Extract the [X, Y] coordinate from the center of the cell holding the provided text.  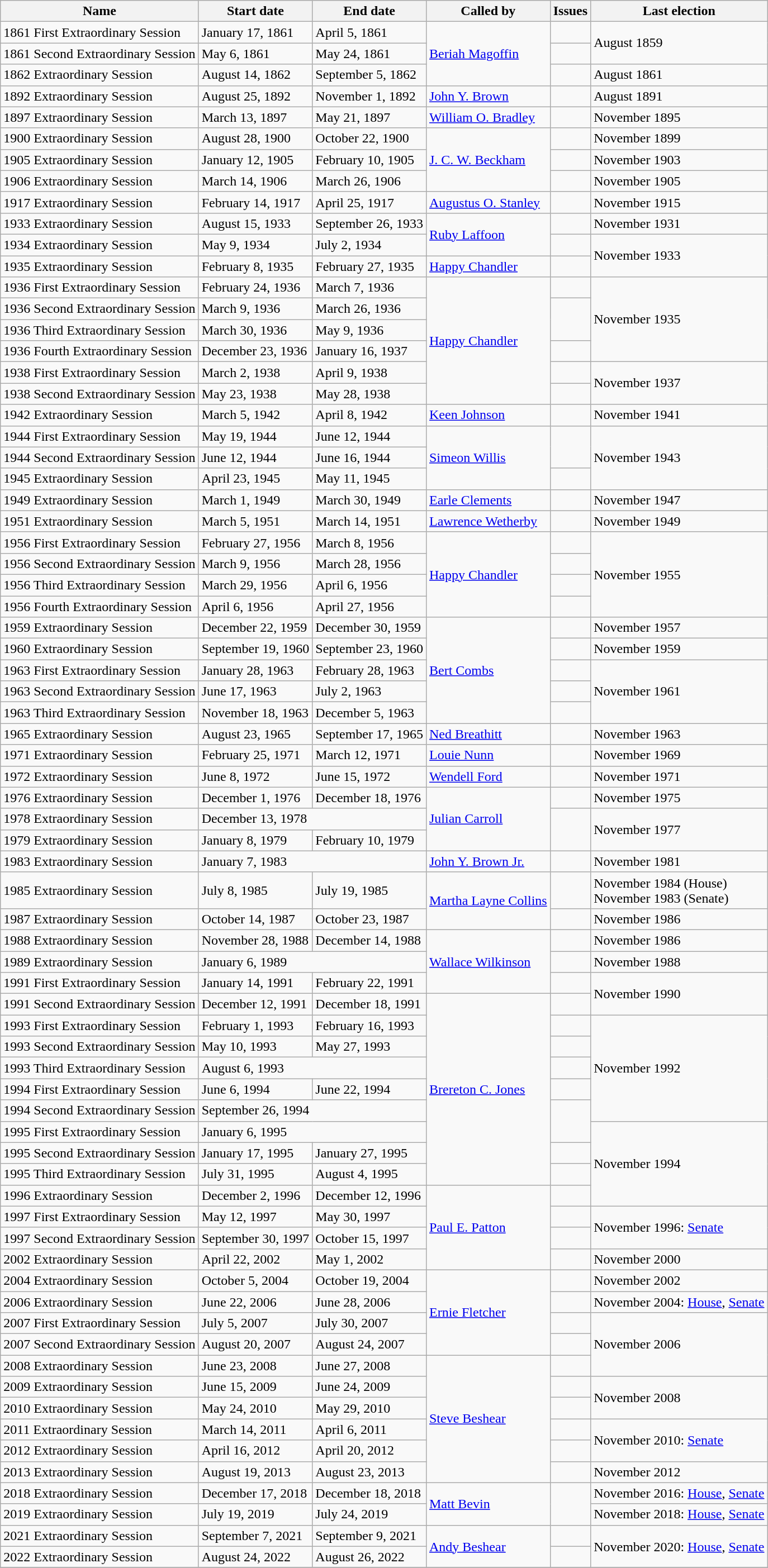
1936 Fourth Extraordinary Session [99, 351]
February 22, 1991 [369, 983]
1983 Extraordinary Session [99, 861]
August 14, 1862 [255, 75]
Start date [255, 11]
November 2004: House, Senate [679, 1302]
August 1861 [679, 75]
1951 Extraordinary Session [99, 521]
September 19, 1960 [255, 649]
May 9, 1936 [369, 330]
1936 Third Extraordinary Session [99, 330]
November 1895 [679, 117]
1963 First Extraordinary Session [99, 670]
February 16, 1993 [369, 1026]
June 24, 2009 [369, 1387]
April 5, 1861 [369, 32]
November 1971 [679, 776]
May 23, 1938 [255, 394]
1976 Extraordinary Session [99, 798]
1987 Extraordinary Session [99, 919]
November 1903 [679, 160]
1996 Extraordinary Session [99, 1195]
November 1905 [679, 181]
March 5, 1951 [255, 521]
1979 Extraordinary Session [99, 840]
February 14, 1917 [255, 202]
2008 Extraordinary Session [99, 1366]
November 1969 [679, 755]
November 1949 [679, 521]
November 1977 [679, 830]
1988 Extraordinary Session [99, 940]
July 30, 2007 [369, 1323]
Lawrence Wetherby [488, 521]
May 24, 1861 [369, 54]
November 2010: Senate [679, 1440]
July 2, 1963 [369, 692]
February 1, 1993 [255, 1026]
1985 Extraordinary Session [99, 890]
May 21, 1897 [369, 117]
May 29, 2010 [369, 1408]
Steve Beshear [488, 1419]
November 2008 [679, 1398]
February 25, 1971 [255, 755]
May 24, 2010 [255, 1408]
November 1963 [679, 734]
Called by [488, 11]
1997 First Extraordinary Session [99, 1217]
1978 Extraordinary Session [99, 819]
October 22, 1900 [369, 139]
December 18, 1976 [369, 798]
Martha Layne Collins [488, 900]
June 6, 1994 [255, 1089]
November 18, 1963 [255, 713]
March 29, 1956 [255, 585]
Beriah Magoffin [488, 54]
Name [99, 11]
2019 Extraordinary Session [99, 1514]
July 8, 1985 [255, 890]
June 15, 2009 [255, 1387]
1944 Second Extraordinary Session [99, 457]
January 12, 1905 [255, 160]
1936 First Extraordinary Session [99, 288]
August 19, 2013 [255, 1472]
1997 Second Extraordinary Session [99, 1238]
March 14, 2011 [255, 1429]
September 17, 1965 [369, 734]
August 6, 1993 [312, 1068]
November 1941 [679, 415]
1956 Third Extraordinary Session [99, 585]
1963 Second Extraordinary Session [99, 692]
2004 Extraordinary Session [99, 1280]
November 1899 [679, 139]
December 23, 1936 [255, 351]
2009 Extraordinary Session [99, 1387]
June 17, 1963 [255, 692]
October 23, 1987 [369, 919]
1991 First Extraordinary Session [99, 983]
January 6, 1995 [312, 1132]
2007 Second Extraordinary Session [99, 1345]
1956 First Extraordinary Session [99, 542]
May 12, 1997 [255, 1217]
July 19, 2019 [255, 1514]
December 12, 1996 [369, 1195]
November 1981 [679, 861]
February 28, 1963 [369, 670]
2012 Extraordinary Session [99, 1451]
January 6, 1989 [312, 961]
December 12, 1991 [255, 1004]
1933 Extraordinary Session [99, 223]
1900 Extraordinary Session [99, 139]
April 25, 1917 [369, 202]
July 24, 2019 [369, 1514]
2022 Extraordinary Session [99, 1557]
1938 First Extraordinary Session [99, 373]
1993 First Extraordinary Session [99, 1026]
November 2020: House, Senate [679, 1546]
November 2012 [679, 1472]
Bert Combs [488, 670]
April 22, 2002 [255, 1259]
July 19, 1985 [369, 890]
September 26, 1933 [369, 223]
April 27, 1956 [369, 606]
1892 Extraordinary Session [99, 96]
John Y. Brown [488, 96]
March 8, 1956 [369, 542]
February 27, 1956 [255, 542]
January 14, 1991 [255, 983]
November 1988 [679, 961]
December 22, 1959 [255, 628]
John Y. Brown Jr. [488, 861]
June 15, 1972 [369, 776]
November 28, 1988 [255, 940]
1944 First Extraordinary Session [99, 436]
December 2, 1996 [255, 1195]
November 1984 (House)November 1983 (Senate) [679, 890]
November 2018: House, Senate [679, 1514]
November 2016: House, Senate [679, 1493]
March 30, 1936 [255, 330]
February 10, 1905 [369, 160]
1861 Second Extraordinary Session [99, 54]
March 12, 1971 [369, 755]
2013 Extraordinary Session [99, 1472]
Louie Nunn [488, 755]
May 30, 1997 [369, 1217]
2018 Extraordinary Session [99, 1493]
1862 Extraordinary Session [99, 75]
April 23, 1945 [255, 479]
December 1, 1976 [255, 798]
Wallace Wilkinson [488, 961]
Keen Johnson [488, 415]
Simeon Willis [488, 457]
December 18, 1991 [369, 1004]
December 13, 1978 [312, 819]
Augustus O. Stanley [488, 202]
May 27, 1993 [369, 1047]
October 15, 1997 [369, 1238]
January 17, 1995 [255, 1153]
March 30, 1949 [369, 500]
November 1931 [679, 223]
1906 Extraordinary Session [99, 181]
April 20, 2012 [369, 1451]
June 23, 2008 [255, 1366]
July 5, 2007 [255, 1323]
June 27, 2008 [369, 1366]
1995 First Extraordinary Session [99, 1132]
August 24, 2022 [255, 1557]
1971 Extraordinary Session [99, 755]
1945 Extraordinary Session [99, 479]
March 13, 1897 [255, 117]
March 9, 1956 [255, 564]
1938 Second Extraordinary Session [99, 394]
May 10, 1993 [255, 1047]
1994 First Extraordinary Session [99, 1089]
1917 Extraordinary Session [99, 202]
Ernie Fletcher [488, 1312]
August 15, 1933 [255, 223]
March 9, 1936 [255, 309]
March 28, 1956 [369, 564]
May 19, 1944 [255, 436]
March 26, 1906 [369, 181]
1935 Extraordinary Session [99, 266]
Earle Clements [488, 500]
Issues [570, 11]
1942 Extraordinary Session [99, 415]
Paul E. Patton [488, 1227]
Andy Beshear [488, 1546]
1995 Second Extraordinary Session [99, 1153]
November 1915 [679, 202]
Last election [679, 11]
March 14, 1906 [255, 181]
October 14, 1987 [255, 919]
November 1957 [679, 628]
March 1, 1949 [255, 500]
1965 Extraordinary Session [99, 734]
November 1955 [679, 574]
November 1992 [679, 1068]
September 9, 2021 [369, 1536]
June 8, 1972 [255, 776]
June 16, 1944 [369, 457]
June 22, 1994 [369, 1089]
Wendell Ford [488, 776]
1963 Third Extraordinary Session [99, 713]
Julian Carroll [488, 819]
September 5, 1862 [369, 75]
September 30, 1997 [255, 1238]
1993 Second Extraordinary Session [99, 1047]
2010 Extraordinary Session [99, 1408]
1993 Third Extraordinary Session [99, 1068]
June 28, 2006 [369, 1302]
1861 First Extraordinary Session [99, 32]
August 24, 2007 [369, 1345]
November 1935 [679, 320]
March 7, 1936 [369, 288]
April 6, 2011 [369, 1429]
November 1990 [679, 994]
1989 Extraordinary Session [99, 961]
November 1947 [679, 500]
February 27, 1935 [369, 266]
End date [369, 11]
January 7, 1983 [312, 861]
November 2006 [679, 1345]
March 26, 1936 [369, 309]
January 27, 1995 [369, 1153]
February 24, 1936 [255, 288]
1936 Second Extraordinary Session [99, 309]
May 1, 2002 [369, 1259]
November 1975 [679, 798]
1949 Extraordinary Session [99, 500]
July 31, 1995 [255, 1174]
March 2, 1938 [255, 373]
2007 First Extraordinary Session [99, 1323]
June 22, 2006 [255, 1302]
September 26, 1994 [312, 1111]
November 1937 [679, 383]
1959 Extraordinary Session [99, 628]
September 23, 1960 [369, 649]
February 8, 1935 [255, 266]
October 5, 2004 [255, 1280]
2011 Extraordinary Session [99, 1429]
September 7, 2021 [255, 1536]
August 4, 1995 [369, 1174]
August 26, 2022 [369, 1557]
August 25, 1892 [255, 96]
1995 Third Extraordinary Session [99, 1174]
November 1959 [679, 649]
December 17, 2018 [255, 1493]
May 9, 1934 [255, 245]
1956 Second Extraordinary Session [99, 564]
December 30, 1959 [369, 628]
February 10, 1979 [369, 840]
August 1891 [679, 96]
1960 Extraordinary Session [99, 649]
November 1933 [679, 255]
October 19, 2004 [369, 1280]
Ned Breathitt [488, 734]
November 2002 [679, 1280]
April 16, 2012 [255, 1451]
1991 Second Extraordinary Session [99, 1004]
May 6, 1861 [255, 54]
November 1996: Senate [679, 1227]
2021 Extraordinary Session [99, 1536]
April 9, 1938 [369, 373]
J. C. W. Beckham [488, 160]
March 5, 1942 [255, 415]
April 8, 1942 [369, 415]
1956 Fourth Extraordinary Session [99, 606]
1972 Extraordinary Session [99, 776]
January 8, 1979 [255, 840]
May 11, 1945 [369, 479]
August 1859 [679, 43]
December 14, 1988 [369, 940]
May 28, 1938 [369, 394]
November 2000 [679, 1259]
January 17, 1861 [255, 32]
July 2, 1934 [369, 245]
August 20, 2007 [255, 1345]
2002 Extraordinary Session [99, 1259]
March 14, 1951 [369, 521]
August 23, 2013 [369, 1472]
August 23, 1965 [255, 734]
Brereton C. Jones [488, 1089]
1897 Extraordinary Session [99, 117]
November 1994 [679, 1164]
2006 Extraordinary Session [99, 1302]
January 28, 1963 [255, 670]
William O. Bradley [488, 117]
Matt Bevin [488, 1504]
November 1943 [679, 457]
1934 Extraordinary Session [99, 245]
Ruby Laffoon [488, 234]
January 16, 1937 [369, 351]
December 5, 1963 [369, 713]
December 18, 2018 [369, 1493]
November 1961 [679, 692]
August 28, 1900 [255, 139]
1905 Extraordinary Session [99, 160]
November 1, 1892 [369, 96]
1994 Second Extraordinary Session [99, 1111]
